Detect which cell encompasses the target text, then output its [x, y] center coordinate. 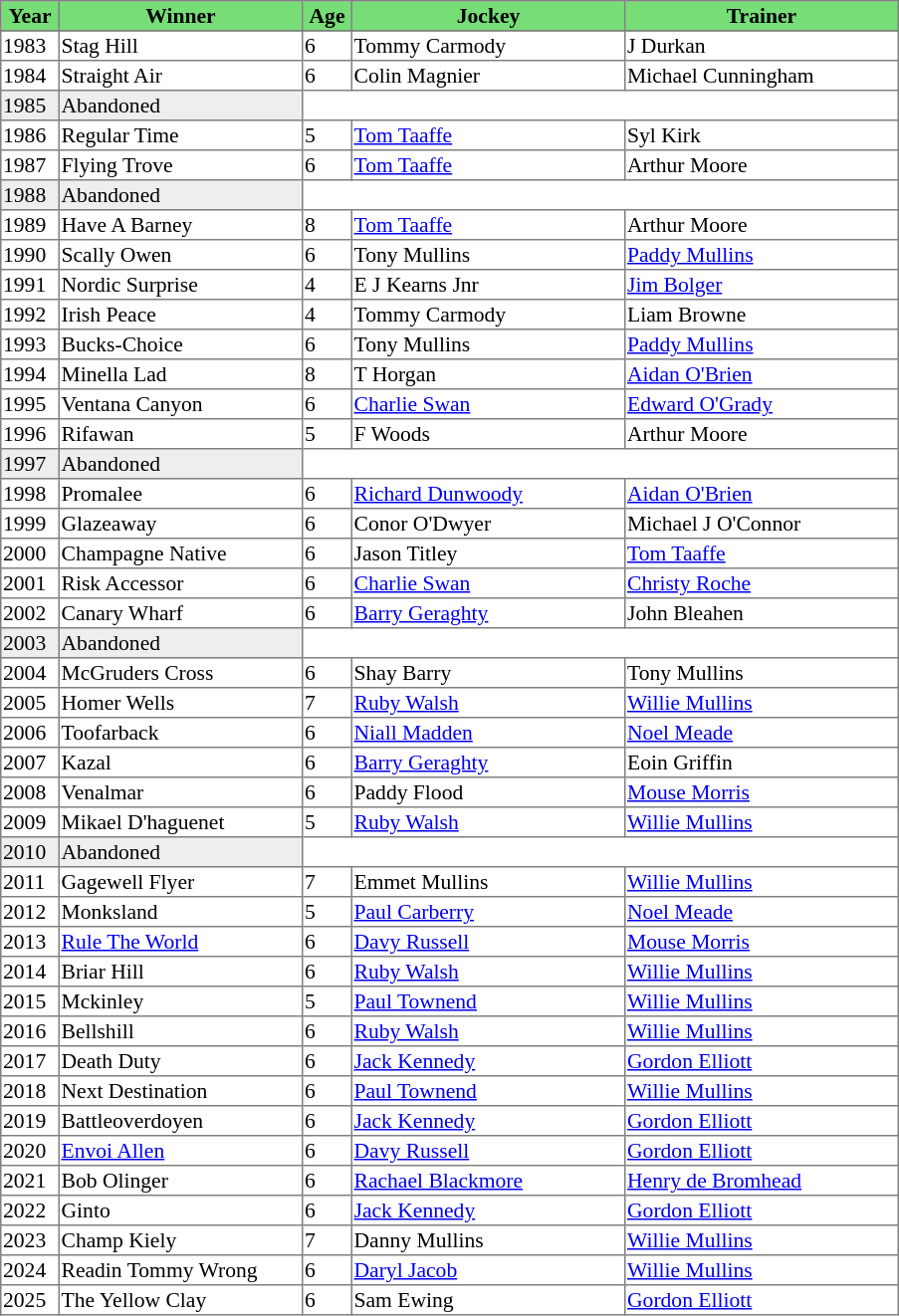
Envoi Allen [180, 1151]
Minella Lad [180, 374]
Shay Barry [488, 673]
2017 [30, 1061]
2025 [30, 1300]
Richard Dunwoody [488, 494]
Niall Madden [488, 733]
Ventana Canyon [180, 404]
Winner [180, 16]
Kazal [180, 763]
J Durkan [762, 46]
2024 [30, 1270]
Daryl Jacob [488, 1270]
Flying Trove [180, 165]
F Woods [488, 434]
Nordic Surprise [180, 285]
1992 [30, 315]
Stag Hill [180, 46]
Rachael Blackmore [488, 1181]
Eoin Griffin [762, 763]
2006 [30, 733]
Bellshill [180, 1031]
Jason Titley [488, 553]
2018 [30, 1091]
1995 [30, 404]
T Horgan [488, 374]
2012 [30, 912]
1989 [30, 225]
Henry de Bromhead [762, 1181]
Irish Peace [180, 315]
2015 [30, 1001]
Risk Accessor [180, 583]
2019 [30, 1121]
1993 [30, 344]
Battleoverdoyen [180, 1121]
Bob Olinger [180, 1181]
Scally Owen [180, 255]
Edward O'Grady [762, 404]
1990 [30, 255]
Trainer [762, 16]
Glazeaway [180, 524]
Gagewell Flyer [180, 882]
2001 [30, 583]
2002 [30, 613]
Year [30, 16]
2000 [30, 553]
1991 [30, 285]
2013 [30, 942]
2005 [30, 703]
2023 [30, 1240]
1996 [30, 434]
1983 [30, 46]
Paul Carberry [488, 912]
1988 [30, 195]
1994 [30, 374]
Syl Kirk [762, 135]
2020 [30, 1151]
Next Destination [180, 1091]
Death Duty [180, 1061]
Have A Barney [180, 225]
Michael J O'Connor [762, 524]
Rule The World [180, 942]
Jockey [488, 16]
Venalmar [180, 792]
Liam Browne [762, 315]
2022 [30, 1210]
2011 [30, 882]
John Bleahen [762, 613]
Colin Magnier [488, 76]
E J Kearns Jnr [488, 285]
1984 [30, 76]
Briar Hill [180, 972]
Monksland [180, 912]
2014 [30, 972]
1998 [30, 494]
2021 [30, 1181]
2008 [30, 792]
1997 [30, 464]
Canary Wharf [180, 613]
Christy Roche [762, 583]
2009 [30, 822]
Champ Kiely [180, 1240]
The Yellow Clay [180, 1300]
Rifawan [180, 434]
2007 [30, 763]
Readin Tommy Wrong [180, 1270]
Conor O'Dwyer [488, 524]
Champagne Native [180, 553]
2003 [30, 643]
2016 [30, 1031]
Bucks-Choice [180, 344]
Regular Time [180, 135]
Mckinley [180, 1001]
1985 [30, 106]
Ginto [180, 1210]
Straight Air [180, 76]
Age [328, 16]
1987 [30, 165]
Paddy Flood [488, 792]
2004 [30, 673]
Homer Wells [180, 703]
2010 [30, 852]
Mikael D'haguenet [180, 822]
1999 [30, 524]
Sam Ewing [488, 1300]
Toofarback [180, 733]
Danny Mullins [488, 1240]
1986 [30, 135]
Promalee [180, 494]
Emmet Mullins [488, 882]
Michael Cunningham [762, 76]
Jim Bolger [762, 285]
McGruders Cross [180, 673]
